Extract the (X, Y) coordinate from the center of the cell holding the provided text.  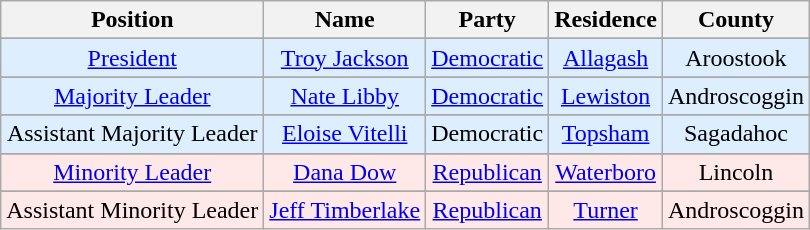
Topsham (606, 134)
Assistant Majority Leader (132, 134)
Troy Jackson (345, 58)
President (132, 58)
Nate Libby (345, 96)
Jeff Timberlake (345, 210)
Residence (606, 20)
Dana Dow (345, 172)
Allagash (606, 58)
Turner (606, 210)
Minority Leader (132, 172)
Party (488, 20)
Lewiston (606, 96)
Sagadahoc (736, 134)
Majority Leader (132, 96)
Waterboro (606, 172)
Eloise Vitelli (345, 134)
Assistant Minority Leader (132, 210)
Position (132, 20)
Lincoln (736, 172)
Aroostook (736, 58)
Name (345, 20)
County (736, 20)
